Extract the (X, Y) coordinate from the center of the cell holding the provided text.  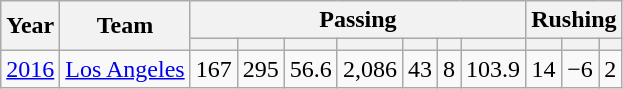
167 (214, 69)
2,086 (370, 69)
43 (420, 69)
295 (260, 69)
2 (610, 69)
2016 (30, 69)
Passing (358, 20)
8 (450, 69)
56.6 (310, 69)
Team (125, 26)
Los Angeles (125, 69)
14 (544, 69)
Year (30, 26)
Rushing (574, 20)
−6 (580, 69)
103.9 (494, 69)
